For the text-containing cell, return its midpoint in (X, Y) coordinate format. 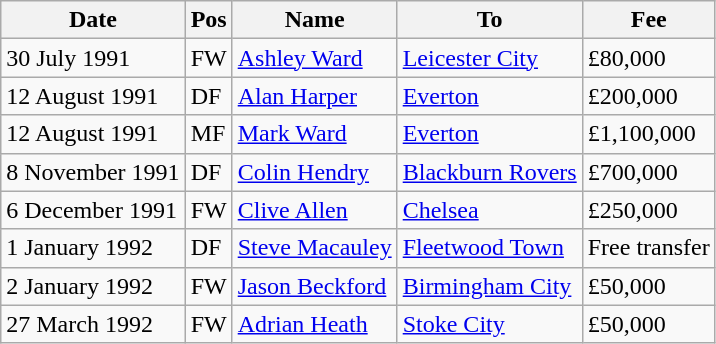
Mark Ward (314, 134)
2 January 1992 (93, 286)
1 January 1992 (93, 248)
£700,000 (648, 172)
Fee (648, 20)
MF (208, 134)
Birmingham City (490, 286)
Date (93, 20)
30 July 1991 (93, 58)
Ashley Ward (314, 58)
6 December 1991 (93, 210)
Jason Beckford (314, 286)
£200,000 (648, 96)
Clive Allen (314, 210)
Free transfer (648, 248)
Steve Macauley (314, 248)
Pos (208, 20)
27 March 1992 (93, 324)
Stoke City (490, 324)
8 November 1991 (93, 172)
Leicester City (490, 58)
Blackburn Rovers (490, 172)
To (490, 20)
Adrian Heath (314, 324)
£80,000 (648, 58)
£250,000 (648, 210)
Name (314, 20)
Fleetwood Town (490, 248)
Alan Harper (314, 96)
Chelsea (490, 210)
Colin Hendry (314, 172)
£1,100,000 (648, 134)
